Return the [X, Y] coordinate for the center point of the cell that contains the specified text.  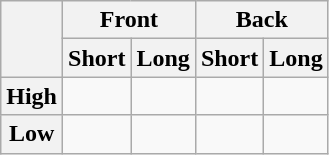
Low [32, 134]
High [32, 96]
Back [262, 20]
Front [130, 20]
